Return (x, y) of the center of cell containing provided text 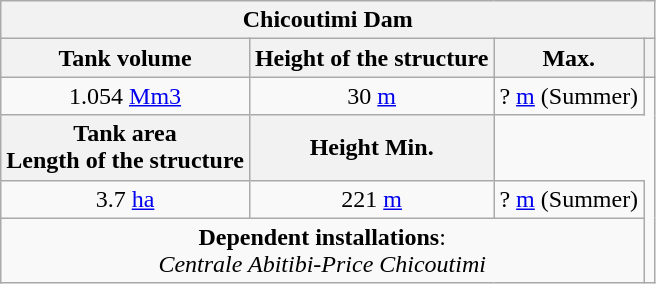
Chicoutimi Dam (328, 20)
Max. (569, 58)
Tank volume (126, 58)
Height of the structure (372, 58)
Dependent installations: Centrale Abitibi-Price Chicoutimi (322, 250)
1.054 Mm3 (126, 96)
Tank areaLength of the structure (126, 148)
Height Min. (372, 148)
30 m (372, 96)
3.7 ha (126, 199)
221 m (372, 199)
